Find where the given text appears and provide that cell's center as [X, Y] coordinate. 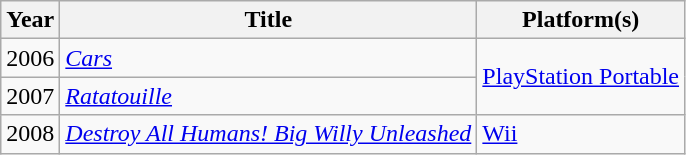
Ratatouille [268, 96]
Cars [268, 58]
Platform(s) [581, 20]
Destroy All Humans! Big Willy Unleashed [268, 134]
2007 [30, 96]
PlayStation Portable [581, 77]
2006 [30, 58]
2008 [30, 134]
Year [30, 20]
Wii [581, 134]
Title [268, 20]
